Scan for the cell matching the given text and deliver its (X, Y) coordinate at center. 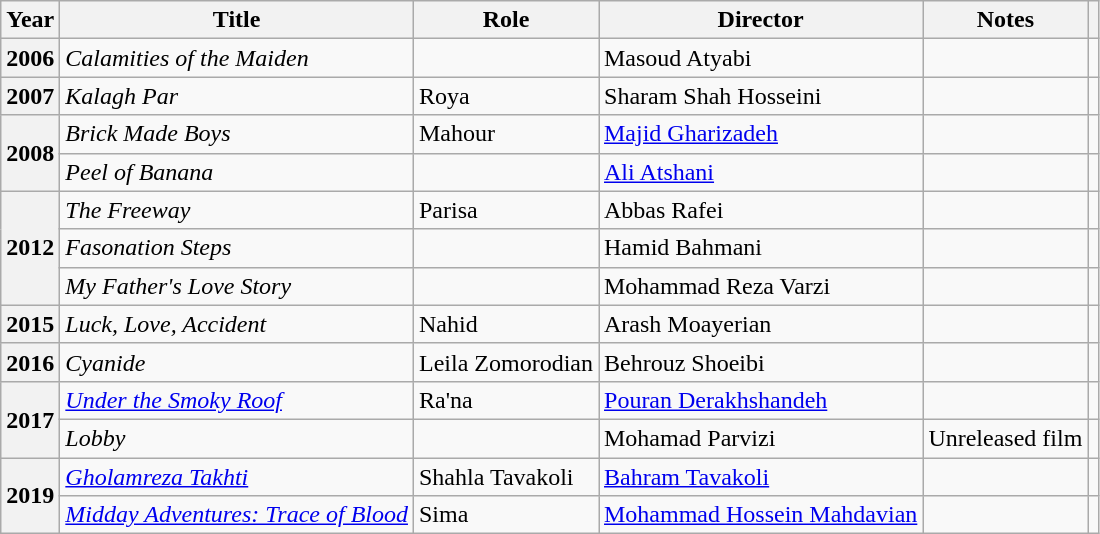
Kalagh Par (237, 96)
Bahram Tavakoli (760, 477)
2006 (30, 58)
2016 (30, 362)
2019 (30, 496)
Year (30, 20)
Masoud Atyabi (760, 58)
2007 (30, 96)
Abbas Rafei (760, 210)
Roya (506, 96)
My Father's Love Story (237, 286)
Role (506, 20)
2015 (30, 324)
Cyanide (237, 362)
Unreleased film (1006, 438)
Mahour (506, 134)
Majid Gharizadeh (760, 134)
Mohammad Reza Varzi (760, 286)
Parisa (506, 210)
Pouran Derakhshandeh (760, 400)
Arash Moayerian (760, 324)
Luck, Love, Accident (237, 324)
Ali Atshani (760, 172)
Nahid (506, 324)
2017 (30, 419)
Fasonation Steps (237, 248)
Title (237, 20)
Calamities of the Maiden (237, 58)
Leila Zomorodian (506, 362)
2008 (30, 153)
Mohammad Hossein Mahdavian (760, 515)
Under the Smoky Roof (237, 400)
Director (760, 20)
Peel of Banana (237, 172)
2012 (30, 248)
Sima (506, 515)
Notes (1006, 20)
Behrouz Shoeibi (760, 362)
Gholamreza Takhti (237, 477)
Midday Adventures: Trace of Blood (237, 515)
Lobby (237, 438)
Shahla Tavakoli (506, 477)
Sharam Shah Hosseini (760, 96)
The Freeway (237, 210)
Brick Made Boys (237, 134)
Ra'na (506, 400)
Mohamad Parvizi (760, 438)
Hamid Bahmani (760, 248)
